Determine the (x, y) coordinate at the center of the cell enclosing the given text.  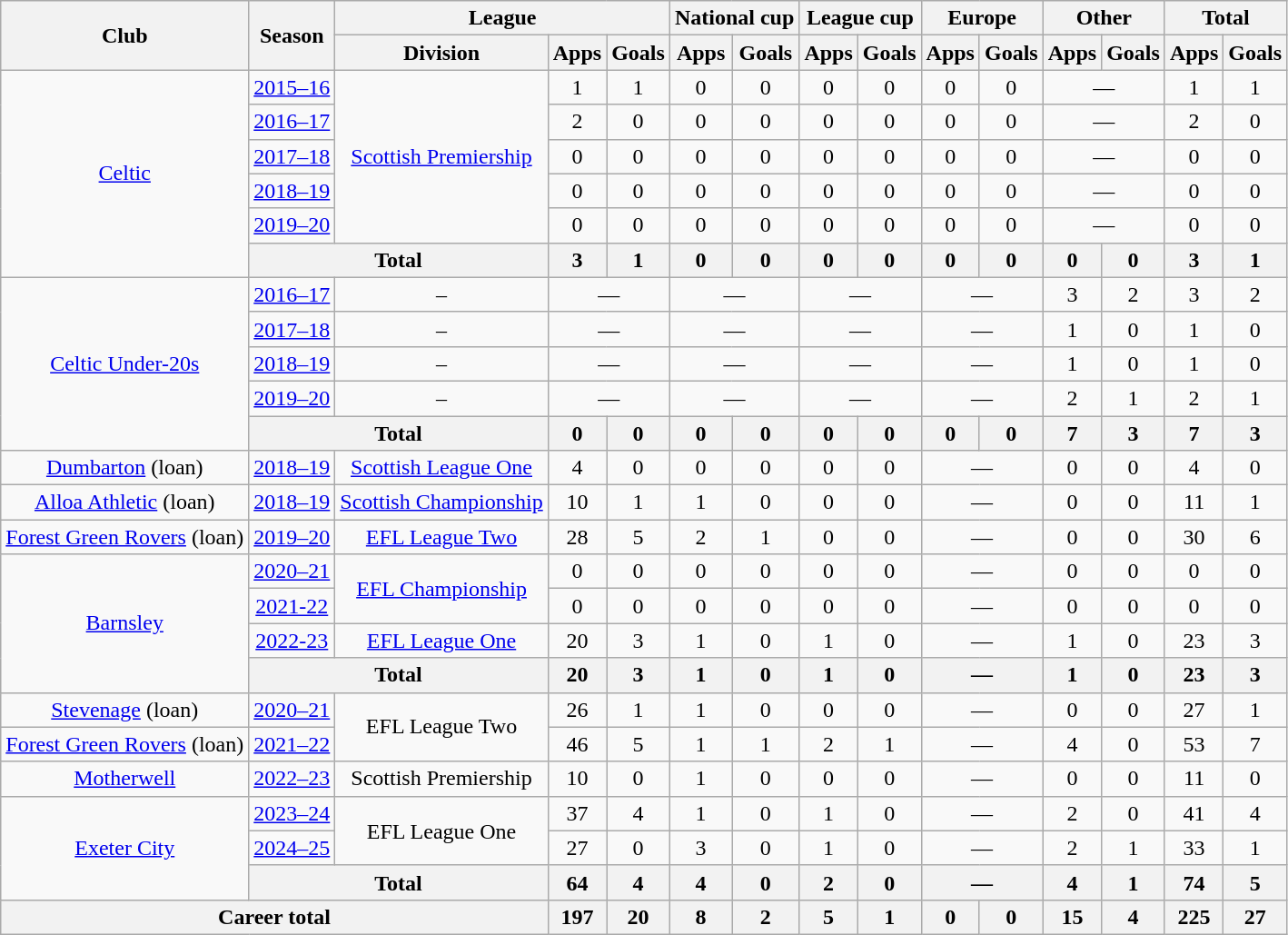
Stevenage (loan) (125, 710)
225 (1194, 917)
Europe (982, 18)
2021–22 (292, 744)
2022-23 (292, 641)
2021-22 (292, 606)
33 (1194, 848)
74 (1194, 882)
EFL Championship (441, 589)
37 (577, 813)
Barnsley (125, 623)
Scottish League One (441, 468)
League (503, 18)
197 (577, 917)
Celtic (125, 174)
30 (1194, 537)
2023–24 (292, 813)
46 (577, 744)
15 (1072, 917)
53 (1194, 744)
2022–23 (292, 779)
National cup (734, 18)
8 (700, 917)
2024–25 (292, 848)
41 (1194, 813)
Dumbarton (loan) (125, 468)
Career total (274, 917)
Motherwell (125, 779)
64 (577, 882)
Division (441, 53)
Club (125, 35)
2015–16 (292, 87)
Season (292, 35)
Exeter City (125, 848)
6 (1255, 537)
26 (577, 710)
Other (1104, 18)
28 (577, 537)
Celtic Under-20s (125, 363)
League cup (860, 18)
Scottish Championship (441, 502)
Alloa Athletic (loan) (125, 502)
